Output the (x, y) coordinate of the center of the cell containing the given text.  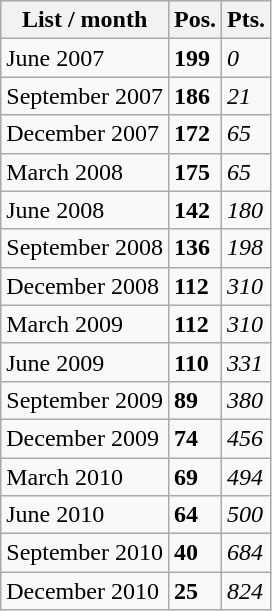
September 2010 (85, 553)
456 (246, 438)
40 (194, 553)
Pos. (194, 20)
December 2007 (85, 134)
64 (194, 515)
198 (246, 248)
September 2008 (85, 248)
September 2007 (85, 96)
824 (246, 591)
199 (194, 58)
June 2010 (85, 515)
List / month (85, 20)
186 (194, 96)
21 (246, 96)
175 (194, 172)
89 (194, 400)
December 2010 (85, 591)
380 (246, 400)
December 2008 (85, 286)
69 (194, 477)
110 (194, 362)
142 (194, 210)
500 (246, 515)
March 2009 (85, 324)
25 (194, 591)
494 (246, 477)
Pts. (246, 20)
December 2009 (85, 438)
74 (194, 438)
684 (246, 553)
June 2008 (85, 210)
March 2010 (85, 477)
331 (246, 362)
June 2009 (85, 362)
June 2007 (85, 58)
0 (246, 58)
March 2008 (85, 172)
136 (194, 248)
September 2009 (85, 400)
180 (246, 210)
172 (194, 134)
